Identify which cell holds the provided text, then report its [x, y] central coordinate. 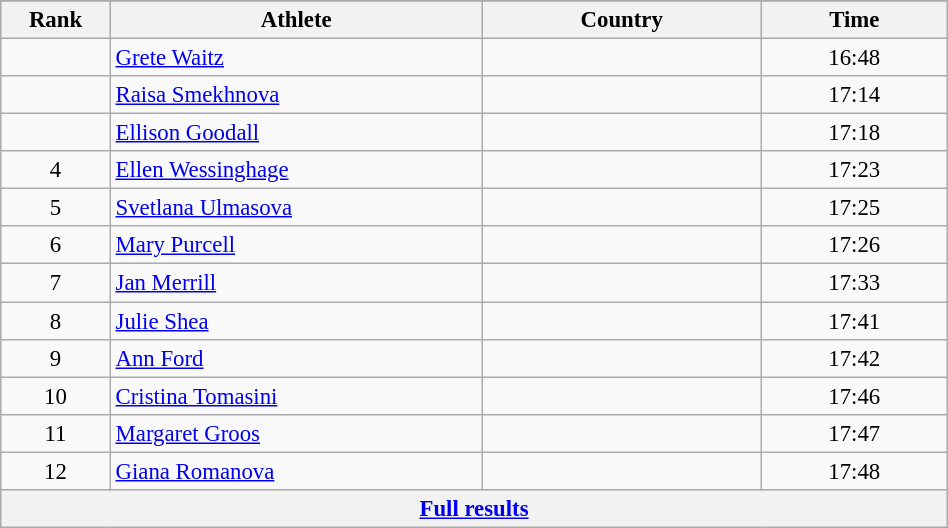
8 [56, 321]
Margaret Groos [296, 433]
Full results [474, 509]
12 [56, 471]
17:33 [854, 283]
17:18 [854, 133]
Rank [56, 20]
17:46 [854, 396]
17:48 [854, 471]
17:14 [854, 95]
17:47 [854, 433]
Ellen Wessinghage [296, 170]
Julie Shea [296, 321]
17:25 [854, 208]
Cristina Tomasini [296, 396]
16:48 [854, 58]
17:42 [854, 358]
17:23 [854, 170]
Jan Merrill [296, 283]
Country [622, 20]
Ann Ford [296, 358]
Raisa Smekhnova [296, 95]
7 [56, 283]
11 [56, 433]
17:26 [854, 245]
Time [854, 20]
17:41 [854, 321]
9 [56, 358]
Svetlana Ulmasova [296, 208]
Ellison Goodall [296, 133]
Athlete [296, 20]
4 [56, 170]
5 [56, 208]
Giana Romanova [296, 471]
6 [56, 245]
10 [56, 396]
Grete Waitz [296, 58]
Mary Purcell [296, 245]
